Determine the (X, Y) coordinate at the center of the cell enclosing the given text.  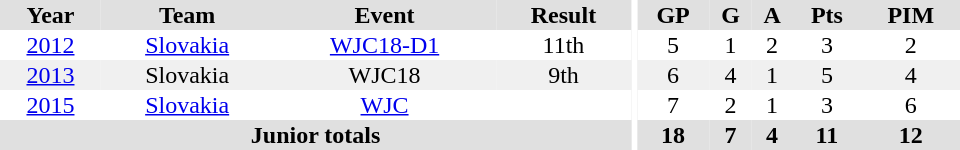
Pts (826, 15)
Year (50, 15)
12 (911, 135)
GP (673, 15)
Result (564, 15)
2012 (50, 45)
PIM (911, 15)
18 (673, 135)
2013 (50, 75)
11 (826, 135)
WJC18-D1 (384, 45)
A (772, 15)
G (730, 15)
WJC (384, 105)
Junior totals (316, 135)
9th (564, 75)
Event (384, 15)
2015 (50, 105)
WJC18 (384, 75)
Team (187, 15)
11th (564, 45)
